Return the [X, Y] coordinate for the center point of the cell that contains the specified text.  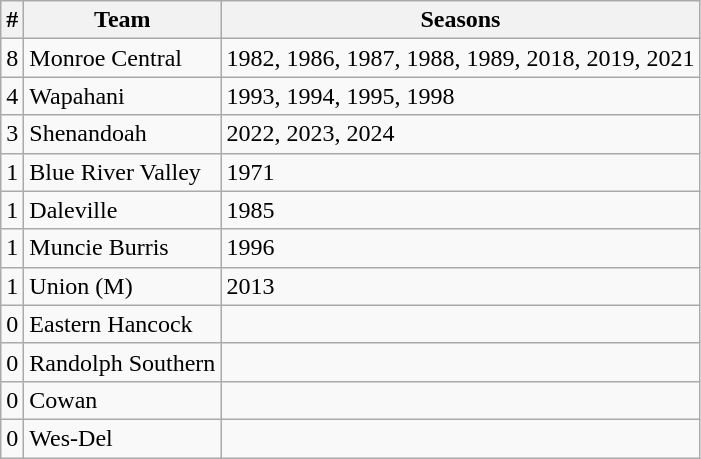
Wes-Del [122, 438]
Wapahani [122, 96]
1993, 1994, 1995, 1998 [460, 96]
Seasons [460, 20]
2013 [460, 286]
1982, 1986, 1987, 1988, 1989, 2018, 2019, 2021 [460, 58]
Union (M) [122, 286]
Muncie Burris [122, 248]
1996 [460, 248]
Daleville [122, 210]
8 [12, 58]
Team [122, 20]
Cowan [122, 400]
2022, 2023, 2024 [460, 134]
Monroe Central [122, 58]
1971 [460, 172]
# [12, 20]
3 [12, 134]
Blue River Valley [122, 172]
Randolph Southern [122, 362]
4 [12, 96]
Eastern Hancock [122, 324]
1985 [460, 210]
Shenandoah [122, 134]
